Return the (x, y) coordinate for the center point of the cell that contains the specified text.  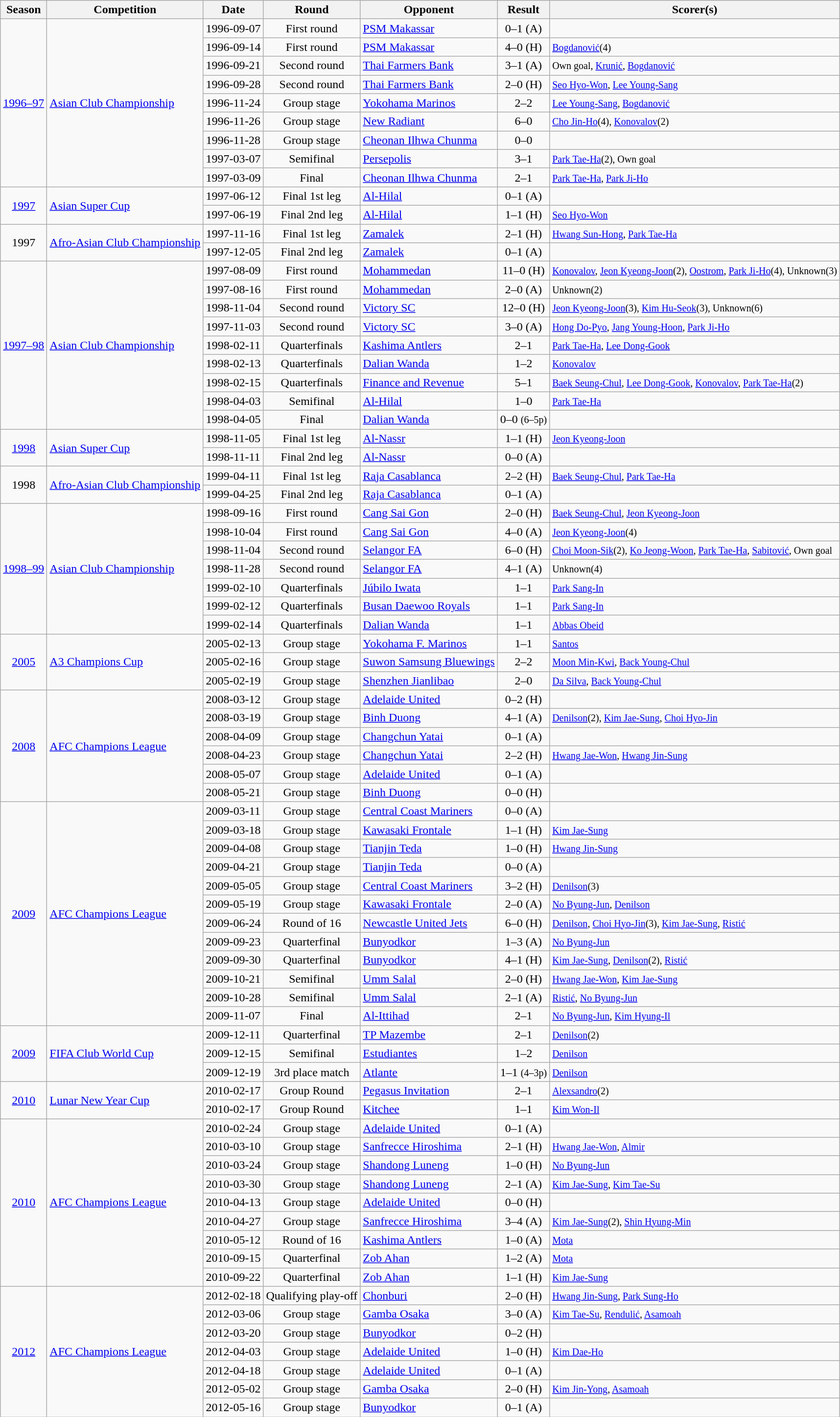
Shenzhen Jianlibao (429, 681)
2008-03-12 (233, 699)
Park Tae-Ha(2), Own goal (695, 159)
Park Tae-Ha, Lee Dong-Gook (695, 345)
Newcastle United Jets (429, 923)
Baek Seung-Chul, Jeon Kyeong-Joon (695, 513)
1–0 (A) (523, 1240)
Unknown(2) (695, 289)
Ristić, No Byung-Jun (695, 997)
Atlante (429, 1072)
Hwang Jae-Won, Almir (695, 1147)
1996-11-28 (233, 140)
Kim Jae-Sung(2), Shin Hyung-Min (695, 1221)
2009-10-28 (233, 997)
1–1 (4–3p) (523, 1072)
Da Silva, Back Young-Chul (695, 681)
Kim Dae-Ho (695, 1351)
Lunar New Year Cup (125, 1100)
0–0 (523, 140)
Seo Hyo-Won, Lee Young-Sang (695, 84)
2009-03-11 (233, 811)
1996–97 (23, 103)
1997-08-16 (233, 289)
Kim Won-Il (695, 1109)
No Byung-Jun, Denilson (695, 904)
1999-02-14 (233, 625)
1997-11-16 (233, 234)
2009-04-21 (233, 867)
2009-12-15 (233, 1053)
6–0 (523, 121)
Seo Hyo-Won (695, 214)
Busan Daewoo Royals (429, 606)
1999-04-11 (233, 475)
Abbas Obeid (695, 625)
Jeon Kyeong-Joon (695, 438)
2009-12-19 (233, 1072)
1996-09-28 (233, 84)
Choi Moon-Sik(2), Ko Jeong-Woon, Park Tae-Ha, Sabitović, Own goal (695, 550)
Denilson(3) (695, 886)
Bogdanović(4) (695, 47)
1998-04-03 (233, 401)
Hong Do-Pyo, Jang Young-Hoon, Park Ji-Ho (695, 327)
Pegasus Invitation (429, 1090)
1996-11-24 (233, 103)
1998–99 (23, 568)
2010-09-22 (233, 1277)
1997-06-12 (233, 196)
Yokohama F. Marinos (429, 643)
Júbilo Iwata (429, 588)
A3 Champions Cup (125, 662)
No Byung-Jun, Kim Hyung-Il (695, 1016)
1996-09-07 (233, 28)
1996-09-21 (233, 66)
2009-09-30 (233, 960)
Season (23, 10)
Konovalov, Jeon Kyeong-Joon(2), Oostrom, Park Ji-Ho(4), Unknown(3) (695, 271)
2010-03-24 (233, 1165)
Opponent (429, 10)
1998-11-11 (233, 457)
Moon Min-Kwi, Back Young-Chul (695, 662)
3–1 (523, 159)
2012-03-06 (233, 1314)
Date (233, 10)
Kim Jin-Yong, Asamoah (695, 1389)
2008-04-09 (233, 736)
1999-04-25 (233, 494)
Park Tae-Ha, Park Ji-Ho (695, 177)
Denilson, Choi Hyo-Jin(3), Kim Jae-Sung, Ristić (695, 923)
2005-02-16 (233, 662)
Yokohama Marinos (429, 103)
Competition (125, 10)
3–2 (H) (523, 886)
Scorer(s) (695, 10)
Jeon Kyeong-Joon(4) (695, 531)
2009-05-05 (233, 886)
1997-12-05 (233, 252)
3–4 (A) (523, 1221)
2010-05-12 (233, 1240)
Konovalov (695, 364)
1997–98 (23, 346)
2008-04-23 (233, 755)
2009-03-18 (233, 830)
3–1 (A) (523, 66)
Kitchee (429, 1109)
1998-09-16 (233, 513)
2009-10-21 (233, 979)
1996-09-14 (233, 47)
2010-02-24 (233, 1128)
0–0 (6–5p) (523, 420)
2010-04-13 (233, 1203)
1998-02-15 (233, 382)
1997-11-03 (233, 327)
1998-11-28 (233, 569)
1997-03-07 (233, 159)
1–2 (A) (523, 1258)
1996-11-26 (233, 121)
1997-03-09 (233, 177)
2005-02-19 (233, 681)
2009-06-24 (233, 923)
4–0 (H) (523, 47)
Denilson(2) (695, 1035)
2010-03-10 (233, 1147)
2005-02-13 (233, 643)
2–0 (523, 681)
TP Mazembe (429, 1035)
2012-04-18 (233, 1370)
2012-02-18 (233, 1296)
Unknown(4) (695, 569)
2005 (23, 662)
Al-Ittihad (429, 1016)
2012-05-02 (233, 1389)
2009-11-07 (233, 1016)
1999-02-12 (233, 606)
2012-04-03 (233, 1351)
Hwang Jae-Won, Kim Jae-Sung (695, 979)
2009-09-23 (233, 942)
Own goal, Krunić, Bogdanović (695, 66)
Hwang Jae-Won, Hwang Jin-Sung (695, 755)
1998-02-11 (233, 345)
Lee Young-Sang, Bogdanović (695, 103)
Baek Seung-Chul, Lee Dong-Gook, Konovalov, Park Tae-Ha(2) (695, 382)
2012 (23, 1351)
Estudiantes (429, 1053)
Suwon Samsung Bluewings (429, 662)
1998-02-13 (233, 364)
Hwang Jin-Sung (695, 849)
Finance and Revenue (429, 382)
3rd place match (312, 1072)
12–0 (H) (523, 308)
2010-09-15 (233, 1258)
Park Tae-Ha (695, 401)
2008-05-07 (233, 774)
1997-08-09 (233, 271)
4–0 (A) (523, 531)
1999-02-10 (233, 588)
Denilson(2), Kim Jae-Sung, Choi Hyo-Jin (695, 718)
2008-03-19 (233, 718)
Round (312, 10)
Qualifying play-off (312, 1296)
1997-06-19 (233, 214)
2010-04-27 (233, 1221)
1998-11-05 (233, 438)
Cho Jin-Ho(4), Konovalov(2) (695, 121)
2009-05-19 (233, 904)
1998-10-04 (233, 531)
Kim Tae-Su, Rendulić, Asamoah (695, 1314)
1998-04-05 (233, 420)
FIFA Club World Cup (125, 1053)
Result (523, 10)
Baek Seung-Chul, Park Tae-Ha (695, 475)
2009-04-08 (233, 849)
2012-05-16 (233, 1407)
Santos (695, 643)
4–1 (H) (523, 960)
Persepolis (429, 159)
11–0 (H) (523, 271)
2008 (23, 746)
Kim Jae-Sung, Denilson(2), Ristić (695, 960)
1–3 (A) (523, 942)
2009-12-11 (233, 1035)
1–0 (523, 401)
Jeon Kyeong-Joon(3), Kim Hu-Seok(3), Unknown(6) (695, 308)
Chonburi (429, 1296)
2012-03-20 (233, 1333)
Alexsandro(2) (695, 1090)
New Radiant (429, 121)
5–1 (523, 382)
Kim Jae-Sung, Kim Tae-Su (695, 1184)
Hwang Jin-Sung, Park Sung-Ho (695, 1296)
2008-05-21 (233, 792)
2010-03-30 (233, 1184)
Hwang Sun-Hong, Park Tae-Ha (695, 234)
